Identify which cell holds the provided text, then report its [x, y] central coordinate. 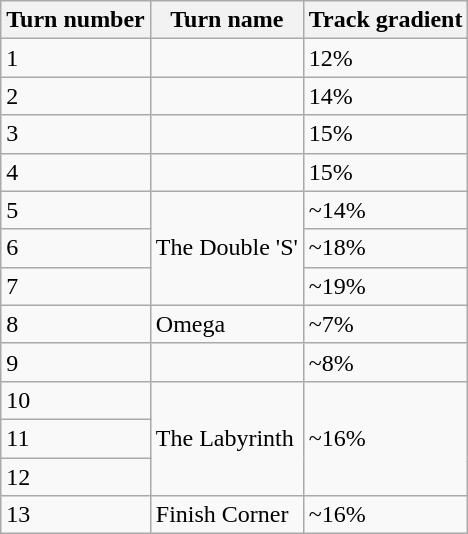
2 [76, 96]
6 [76, 248]
Turn number [76, 20]
3 [76, 134]
12% [386, 58]
Omega [226, 324]
The Labyrinth [226, 438]
11 [76, 438]
Finish Corner [226, 515]
9 [76, 362]
10 [76, 400]
8 [76, 324]
~8% [386, 362]
14% [386, 96]
~19% [386, 286]
12 [76, 477]
1 [76, 58]
13 [76, 515]
4 [76, 172]
7 [76, 286]
Track gradient [386, 20]
Turn name [226, 20]
~18% [386, 248]
5 [76, 210]
The Double 'S' [226, 248]
~7% [386, 324]
~14% [386, 210]
